Extract the [x, y] coordinate from the center of the cell holding the provided text.  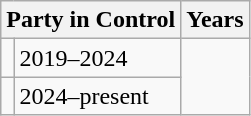
Party in Control [91, 20]
2024–present [98, 96]
2019–2024 [98, 58]
Years [215, 20]
